Identify which cell holds the provided text, then report its [X, Y] central coordinate. 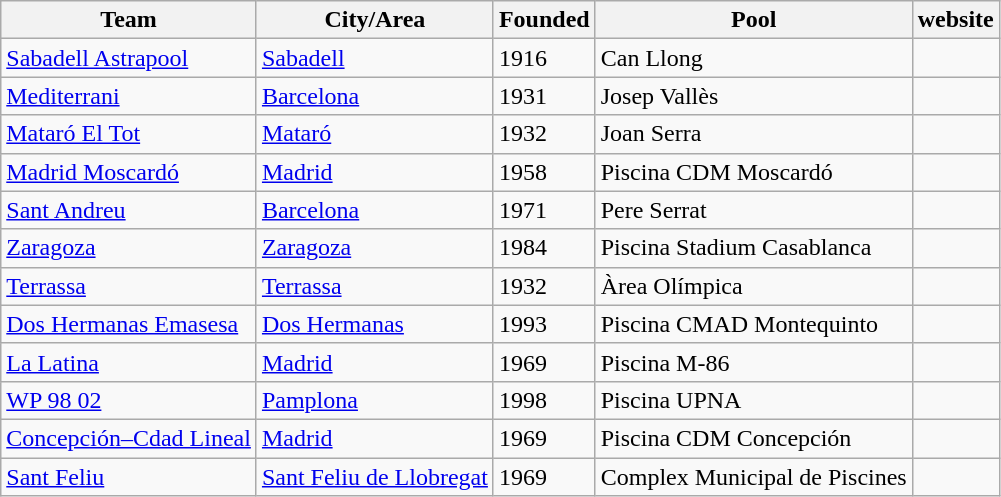
Founded [544, 20]
Sant Feliu [129, 477]
City/Area [374, 20]
Pool [754, 20]
Piscina CMAD Montequinto [754, 324]
Josep Vallès [754, 96]
1984 [544, 248]
Sabadell Astrapool [129, 58]
1931 [544, 96]
WP 98 02 [129, 400]
Piscina Stadium Casablanca [754, 248]
Piscina UPNA [754, 400]
Sant Feliu de Llobregat [374, 477]
Sabadell [374, 58]
Piscina M-86 [754, 362]
Piscina CDM Moscardó [754, 172]
Pamplona [374, 400]
Concepción–Cdad Lineal [129, 438]
1958 [544, 172]
website [956, 20]
1916 [544, 58]
Complex Municipal de Piscines [754, 477]
Mataró [374, 134]
La Latina [129, 362]
Madrid Moscardó [129, 172]
Dos Hermanas Emasesa [129, 324]
Sant Andreu [129, 210]
Joan Serra [754, 134]
1971 [544, 210]
Dos Hermanas [374, 324]
Pere Serrat [754, 210]
Àrea Olímpica [754, 286]
Team [129, 20]
1993 [544, 324]
Mediterrani [129, 96]
Mataró El Tot [129, 134]
Can Llong [754, 58]
Piscina CDM Concepción [754, 438]
1998 [544, 400]
